For the text-containing cell, return its midpoint in (X, Y) coordinate format. 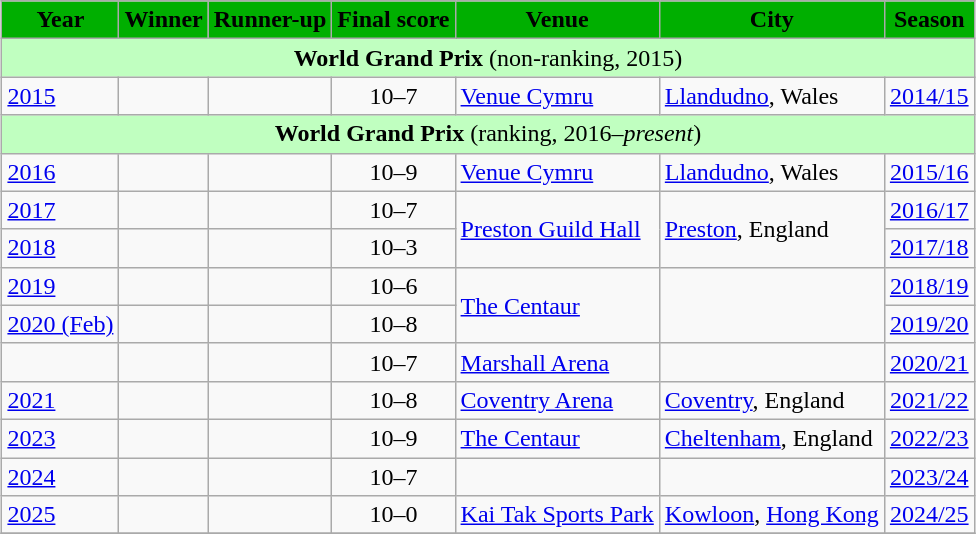
Year (60, 20)
2016/17 (929, 210)
2024 (60, 477)
Winner (164, 20)
2019/20 (929, 324)
Preston Guild Hall (557, 229)
10–0 (394, 515)
2014/15 (929, 96)
2016 (60, 172)
World Grand Prix (non-ranking, 2015) (488, 58)
2015 (60, 96)
10–3 (394, 248)
2017 (60, 210)
Kai Tak Sports Park (557, 515)
2020/21 (929, 362)
2018 (60, 248)
2023 (60, 438)
Coventry, England (772, 400)
2018/19 (929, 286)
Preston, England (772, 229)
2021/22 (929, 400)
Final score (394, 20)
Runner-up (270, 20)
2019 (60, 286)
City (772, 20)
2023/24 (929, 477)
2022/23 (929, 438)
2015/16 (929, 172)
2025 (60, 515)
10–6 (394, 286)
2020 (Feb) (60, 324)
2021 (60, 400)
Cheltenham, England (772, 438)
Kowloon, Hong Kong (772, 515)
Coventry Arena (557, 400)
Marshall Arena (557, 362)
World Grand Prix (ranking, 2016–present) (488, 134)
2024/25 (929, 515)
Venue (557, 20)
Season (929, 20)
2017/18 (929, 248)
